Return [X, Y] of the center of cell containing provided text 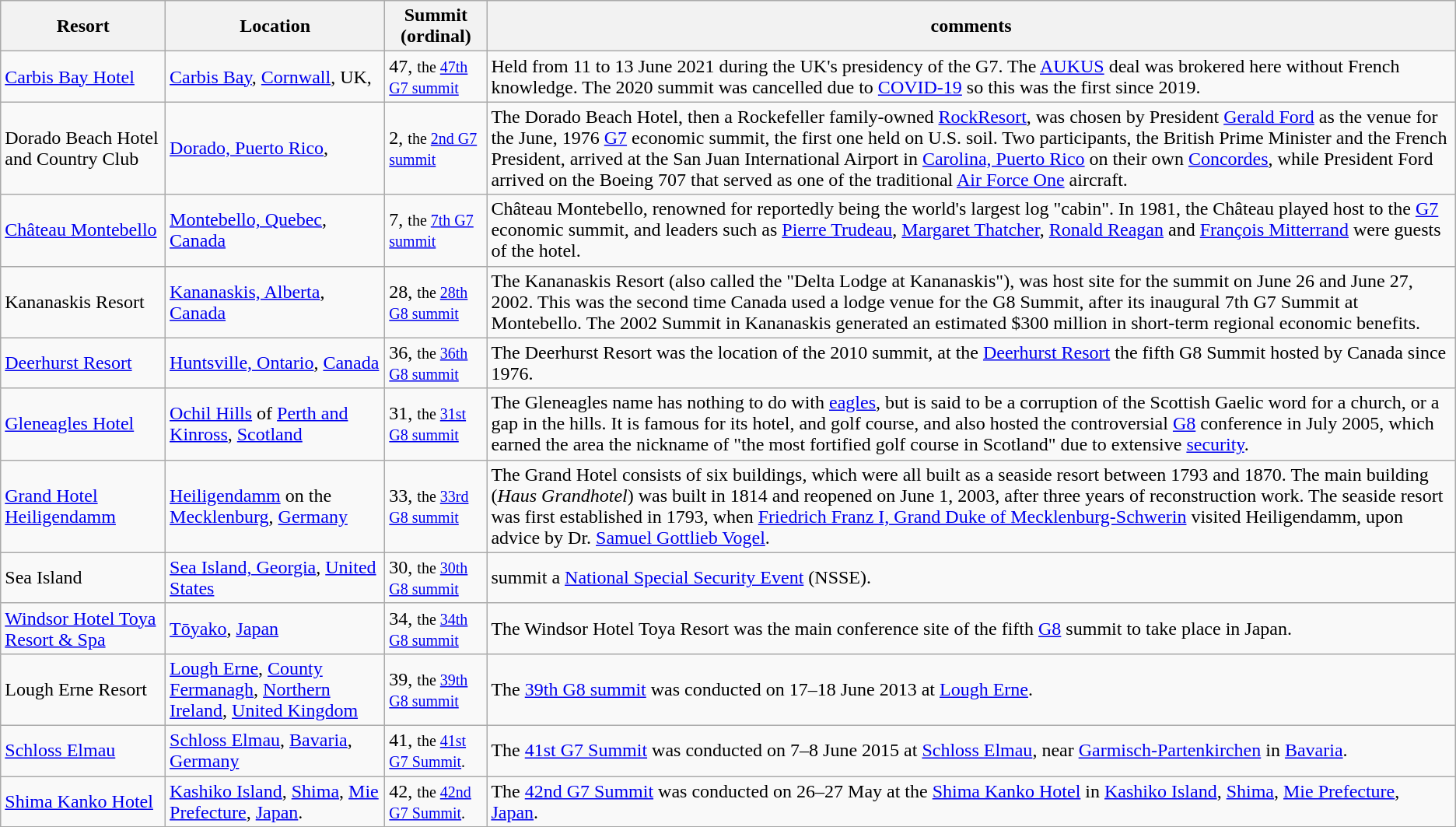
Lough Erne, County Fermanagh, Northern Ireland, United Kingdom [275, 689]
Sea Island [83, 577]
Tōyako, Japan [275, 629]
Huntsville, Ontario, Canada [275, 363]
The 39th G8 summit was conducted on 17–18 June 2013 at Lough Erne. [971, 689]
28, the 28th G8 summit [436, 302]
Heiligendamm on the Mecklenburg, Germany [275, 506]
Kananaskis, Alberta, Canada [275, 302]
Ochil Hills of Perth and Kinross, Scotland [275, 424]
Shima Kanko Hotel [83, 801]
comments [971, 26]
34, the 34th G8 summit [436, 629]
The Deerhurst Resort was the location of the 2010 summit, at the Deerhurst Resort the fifth G8 Summit hosted by Canada since 1976. [971, 363]
The 41st G7 Summit was conducted on 7–8 June 2015 at Schloss Elmau, near Garmisch-Partenkirchen in Bavaria. [971, 750]
2, the 2nd G7 summit [436, 148]
Deerhurst Resort [83, 363]
Grand Hotel Heiligendamm [83, 506]
Lough Erne Resort [83, 689]
47, the 47th G7 summit [436, 76]
Schloss Elmau [83, 750]
The Windsor Hotel Toya Resort was the main conference site of the fifth G8 summit to take place in Japan. [971, 629]
Schloss Elmau, Bavaria, Germany [275, 750]
Kashiko Island, Shima, Mie Prefecture, Japan. [275, 801]
41, the 41st G7 Summit. [436, 750]
Château Montebello [83, 230]
Dorado Beach Hotel and Country Club [83, 148]
33, the 33rd G8 summit [436, 506]
The 42nd G7 Summit was conducted on 26–27 May at the Shima Kanko Hotel in Kashiko Island, Shima, Mie Prefecture, Japan. [971, 801]
Kananaskis Resort [83, 302]
7, the 7th G7 summit [436, 230]
36, the 36th G8 summit [436, 363]
39, the 39th G8 summit [436, 689]
31, the 31st G8 summit [436, 424]
Carbis Bay, Cornwall, UK, [275, 76]
Sea Island, Georgia, United States [275, 577]
Gleneagles Hotel [83, 424]
Summit (ordinal) [436, 26]
30, the 30th G8 summit [436, 577]
Windsor Hotel Toya Resort & Spa [83, 629]
summit a National Special Security Event (NSSE). [971, 577]
Carbis Bay Hotel [83, 76]
42, the 42nd G7 Summit. [436, 801]
Resort [83, 26]
Montebello, Quebec, Canada [275, 230]
Location [275, 26]
Dorado, Puerto Rico, [275, 148]
